Locate the cell with the specified text and output its (x, y) center coordinate. 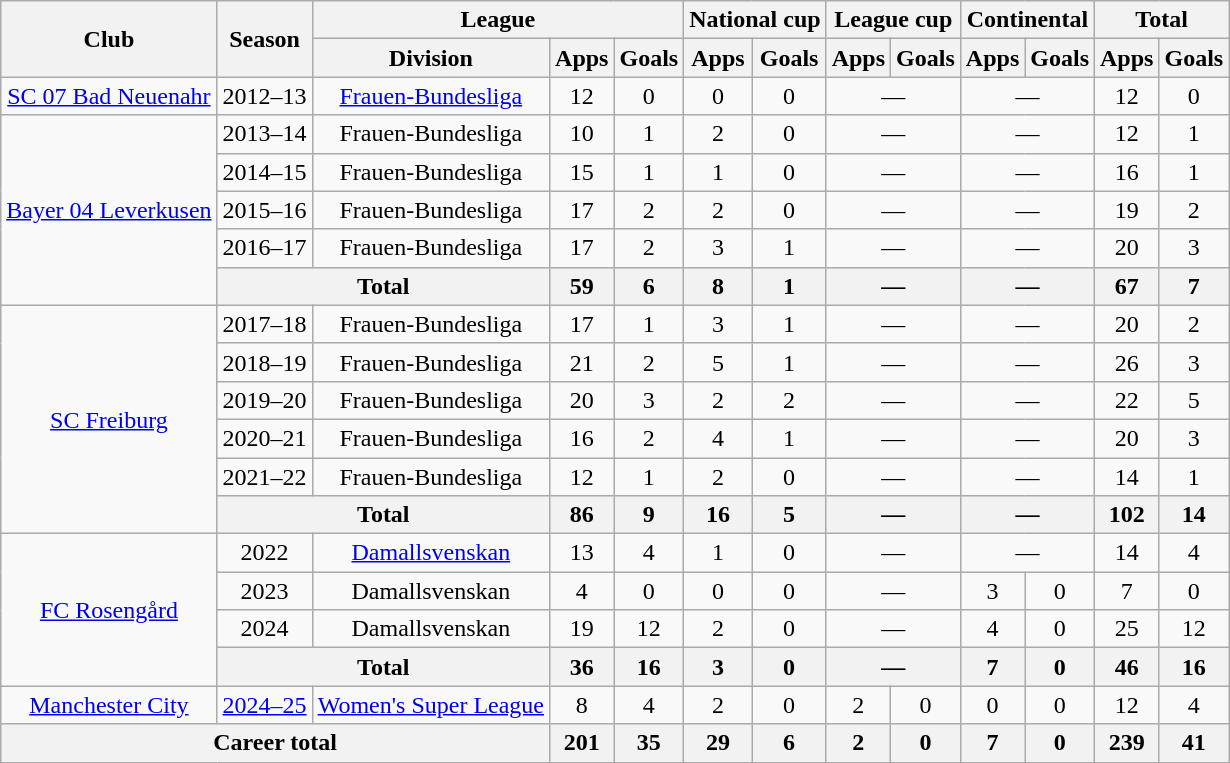
2020–21 (264, 438)
2015–16 (264, 210)
SC Freiburg (109, 419)
2022 (264, 553)
Bayer 04 Leverkusen (109, 210)
SC 07 Bad Neuenahr (109, 96)
67 (1127, 286)
2018–19 (264, 362)
35 (649, 743)
2013–14 (264, 134)
36 (582, 667)
41 (1194, 743)
10 (582, 134)
League cup (893, 20)
2019–20 (264, 400)
FC Rosengård (109, 610)
2012–13 (264, 96)
2014–15 (264, 172)
2024–25 (264, 705)
Continental (1027, 20)
2016–17 (264, 248)
Manchester City (109, 705)
League (498, 20)
102 (1127, 515)
21 (582, 362)
Season (264, 39)
2024 (264, 629)
Club (109, 39)
29 (718, 743)
46 (1127, 667)
Women's Super League (430, 705)
2023 (264, 591)
86 (582, 515)
26 (1127, 362)
22 (1127, 400)
9 (649, 515)
2017–18 (264, 324)
2021–22 (264, 477)
National cup (755, 20)
Division (430, 58)
Career total (276, 743)
25 (1127, 629)
15 (582, 172)
13 (582, 553)
201 (582, 743)
239 (1127, 743)
59 (582, 286)
